Find where the given text appears and provide that cell's center as (X, Y) coordinate. 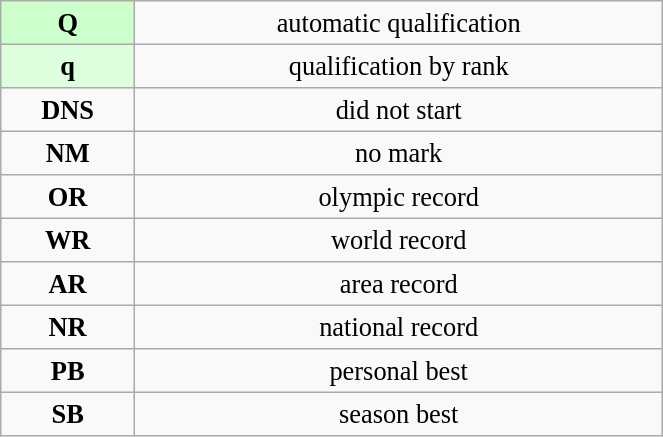
q (68, 66)
NR (68, 327)
olympic record (399, 197)
national record (399, 327)
OR (68, 197)
PB (68, 371)
personal best (399, 371)
automatic qualification (399, 22)
world record (399, 240)
WR (68, 240)
Q (68, 22)
area record (399, 284)
qualification by rank (399, 66)
SB (68, 414)
DNS (68, 109)
did not start (399, 109)
season best (399, 414)
no mark (399, 153)
NM (68, 153)
AR (68, 284)
